Scan for the cell matching the given text and deliver its (x, y) coordinate at center. 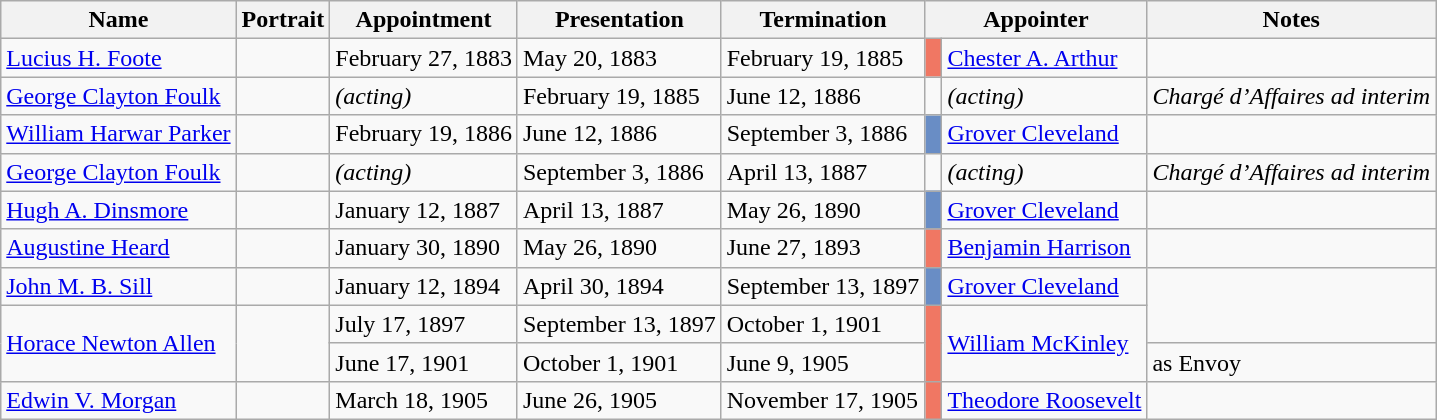
June 26, 1905 (619, 400)
November 17, 1905 (823, 400)
Augustine Heard (118, 248)
Hugh A. Dinsmore (118, 210)
January 12, 1894 (424, 286)
June 17, 1901 (424, 362)
Appointment (424, 20)
Edwin V. Morgan (118, 400)
John M. B. Sill (118, 286)
July 17, 1897 (424, 324)
Notes (1292, 20)
January 30, 1890 (424, 248)
February 19, 1886 (424, 134)
William Harwar Parker (118, 134)
Lucius H. Foote (118, 58)
February 27, 1883 (424, 58)
Portrait (283, 20)
January 12, 1887 (424, 210)
Horace Newton Allen (118, 343)
Name (118, 20)
Presentation (619, 20)
Chester A. Arthur (1044, 58)
Benjamin Harrison (1044, 248)
May 20, 1883 (619, 58)
as Envoy (1292, 362)
Theodore Roosevelt (1044, 400)
William McKinley (1044, 343)
Appointer (1036, 20)
April 30, 1894 (619, 286)
June 9, 1905 (823, 362)
June 27, 1893 (823, 248)
March 18, 1905 (424, 400)
Termination (823, 20)
